Pinpoint the cell where the given text exists, returning its (X, Y) midpoint coordinate. 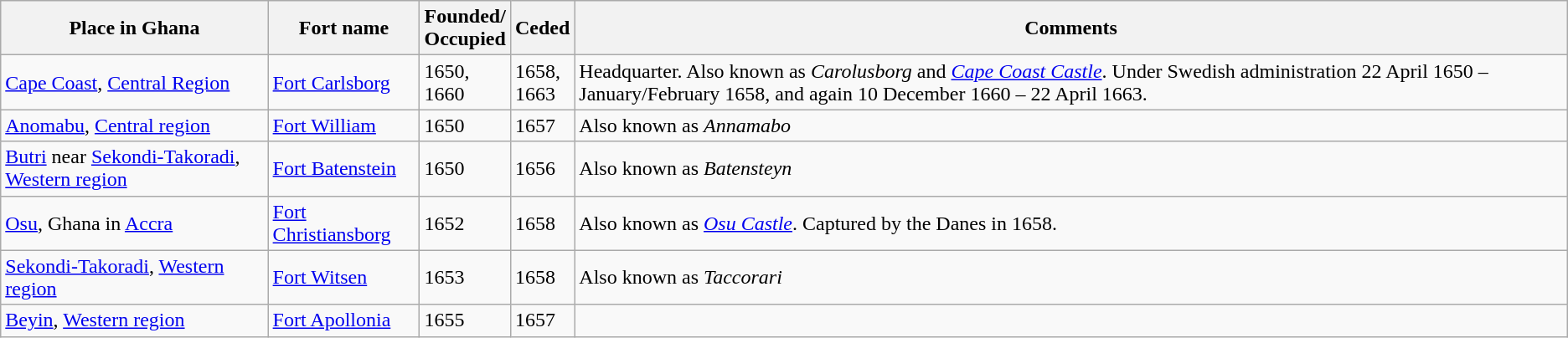
Ceded (542, 28)
Fort name (343, 28)
Fort Witsen (343, 278)
Also known as Taccorari (1070, 278)
Beyin, Western region (134, 320)
Anomabu, Central region (134, 125)
Cape Coast, Central Region (134, 82)
Butri near Sekondi-Takoradi, Western region (134, 169)
Founded/Occupied (465, 28)
Also known as Batensteyn (1070, 169)
1653 (465, 278)
Fort Apollonia (343, 320)
1658, 1663 (542, 82)
Fort Batenstein (343, 169)
Place in Ghana (134, 28)
Also known as Annamabo (1070, 125)
1650, 1660 (465, 82)
Fort Christiansborg (343, 223)
1656 (542, 169)
Fort Carlsborg (343, 82)
Comments (1070, 28)
Sekondi-Takoradi, Western region (134, 278)
1652 (465, 223)
Also known as Osu Castle. Captured by the Danes in 1658. (1070, 223)
1655 (465, 320)
Osu, Ghana in Accra (134, 223)
Fort William (343, 125)
